Capture the cell that displays the provided text and extract its [x, y] central coordinate. 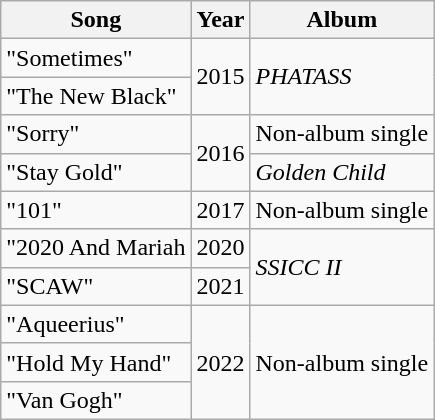
"The New Black" [96, 96]
"101" [96, 210]
"SCAW" [96, 286]
Golden Child [342, 172]
PHATASS [342, 77]
2016 [220, 153]
2022 [220, 362]
"Aqueerius" [96, 324]
"Hold My Hand" [96, 362]
2017 [220, 210]
"Sorry" [96, 134]
Album [342, 20]
Song [96, 20]
"Sometimes" [96, 58]
2020 [220, 248]
Year [220, 20]
"Van Gogh" [96, 400]
2015 [220, 77]
SSICC II [342, 267]
"Stay Gold" [96, 172]
2021 [220, 286]
"2020 And Mariah [96, 248]
